Provide the (X, Y) coordinate of the cell's center where the given text is located.  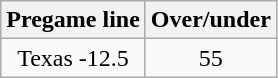
55 (210, 58)
Pregame line (74, 20)
Over/under (210, 20)
Texas -12.5 (74, 58)
